Detect which cell encompasses the target text, then output its (X, Y) center coordinate. 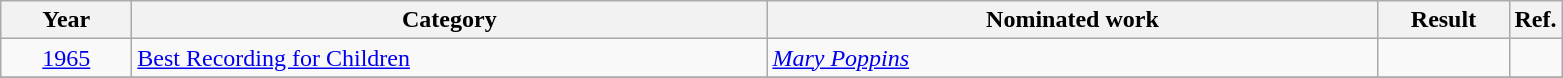
Ref. (1536, 20)
1965 (66, 58)
Nominated work (1072, 20)
Best Recording for Children (450, 58)
Mary Poppins (1072, 58)
Year (66, 20)
Category (450, 20)
Result (1444, 20)
